Output the (x, y) coordinate of the center of the cell containing the given text.  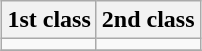
1st class (49, 20)
2nd class (148, 20)
